Locate the cell with the specified text and output its (X, Y) center coordinate. 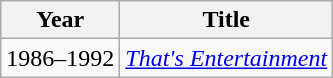
That's Entertainment (226, 58)
Year (60, 20)
1986–1992 (60, 58)
Title (226, 20)
